Extract the [x, y] coordinate from the center of the cell holding the provided text.  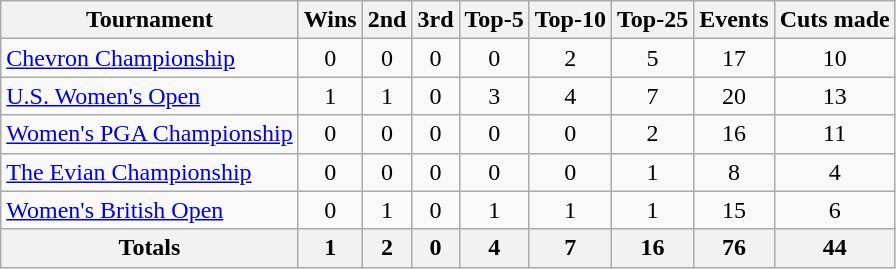
11 [834, 134]
The Evian Championship [150, 172]
Cuts made [834, 20]
6 [834, 210]
8 [734, 172]
20 [734, 96]
Top-25 [652, 20]
Events [734, 20]
Chevron Championship [150, 58]
10 [834, 58]
76 [734, 248]
Wins [330, 20]
Top-5 [494, 20]
U.S. Women's Open [150, 96]
2nd [387, 20]
17 [734, 58]
Totals [150, 248]
15 [734, 210]
5 [652, 58]
13 [834, 96]
3rd [436, 20]
Tournament [150, 20]
3 [494, 96]
Top-10 [570, 20]
Women's PGA Championship [150, 134]
44 [834, 248]
Women's British Open [150, 210]
